Return (x, y) of the center of cell containing provided text 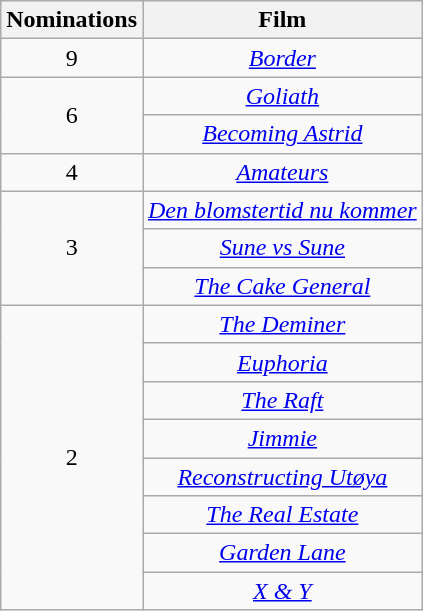
Reconstructing Utøya (282, 477)
The Raft (282, 400)
Becoming Astrid (282, 134)
Garden Lane (282, 553)
Nominations (72, 20)
Jimmie (282, 438)
The Real Estate (282, 515)
4 (72, 172)
Border (282, 58)
X & Y (282, 591)
Sune vs Sune (282, 248)
The Cake General (282, 286)
9 (72, 58)
Euphoria (282, 362)
Den blomstertid nu kommer (282, 210)
Film (282, 20)
2 (72, 457)
3 (72, 248)
Goliath (282, 96)
6 (72, 115)
Amateurs (282, 172)
The Deminer (282, 324)
